Provide the (X, Y) coordinate of the cell's center where the given text is located.  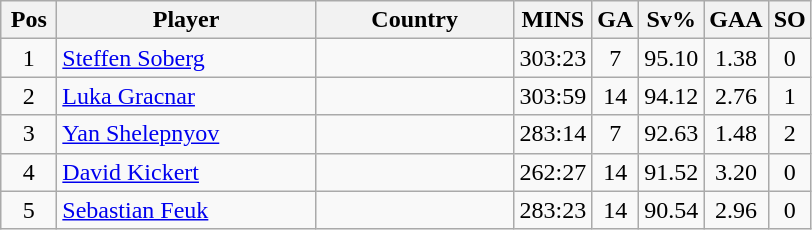
Steffen Soberg (186, 58)
95.10 (672, 58)
3.20 (736, 172)
90.54 (672, 210)
5 (29, 210)
Yan Shelepnyov (186, 134)
Sv% (672, 20)
4 (29, 172)
SO (790, 20)
262:27 (553, 172)
GA (616, 20)
2.76 (736, 96)
GAA (736, 20)
1.48 (736, 134)
303:59 (553, 96)
94.12 (672, 96)
Sebastian Feuk (186, 210)
2.96 (736, 210)
92.63 (672, 134)
Country (414, 20)
David Kickert (186, 172)
303:23 (553, 58)
1.38 (736, 58)
Player (186, 20)
283:14 (553, 134)
Pos (29, 20)
91.52 (672, 172)
Luka Gracnar (186, 96)
283:23 (553, 210)
MINS (553, 20)
3 (29, 134)
